Detect which cell encompasses the target text, then output its [X, Y] center coordinate. 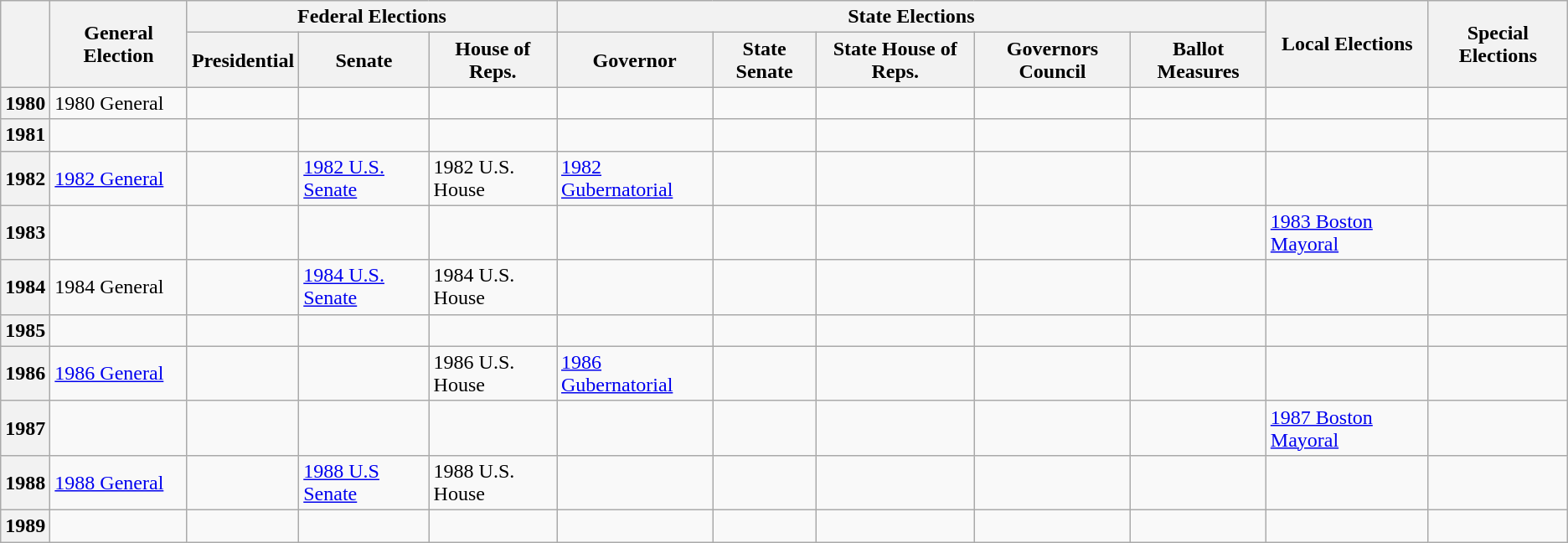
State Senate [765, 60]
Governor [634, 60]
1986 Gubernatorial [634, 374]
Special Elections [1498, 44]
1986 [25, 374]
1982 [25, 178]
1980 [25, 103]
1986 General [119, 374]
1984 [25, 287]
1988 General [119, 483]
Governors Council [1052, 60]
General Election [119, 44]
1982 General [119, 178]
Federal Elections [372, 17]
1986 U.S. House [493, 374]
State House of Reps. [896, 60]
1984 General [119, 287]
1987 [25, 427]
1985 [25, 330]
1987 Boston Mayoral [1347, 427]
1988 [25, 483]
State Elections [911, 17]
House of Reps. [493, 60]
1983 [25, 233]
1982 Gubernatorial [634, 178]
1984 U.S. House [493, 287]
1982 U.S. House [493, 178]
Presidential [243, 60]
Senate [364, 60]
1989 [25, 525]
Local Elections [1347, 44]
1982 U.S. Senate [364, 178]
1981 [25, 135]
1980 General [119, 103]
1983 Boston Mayoral [1347, 233]
1988 U.S. House [493, 483]
Ballot Measures [1198, 60]
1988 U.S Senate [364, 483]
1984 U.S. Senate [364, 287]
